Detect which cell encompasses the target text, then output its (X, Y) center coordinate. 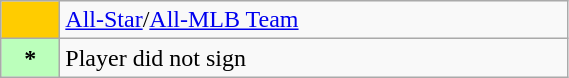
All-Star/All-MLB Team (314, 20)
* (30, 58)
Player did not sign (314, 58)
